Return [X, Y] of the center of cell containing provided text 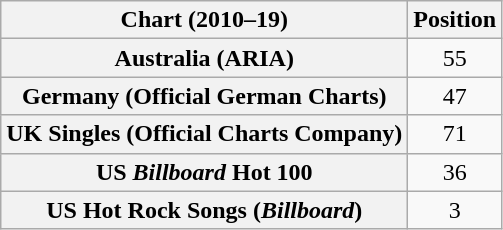
3 [455, 210]
Chart (2010–19) [204, 20]
Germany (Official German Charts) [204, 96]
47 [455, 96]
36 [455, 172]
55 [455, 58]
Position [455, 20]
71 [455, 134]
US Hot Rock Songs (Billboard) [204, 210]
Australia (ARIA) [204, 58]
UK Singles (Official Charts Company) [204, 134]
US Billboard Hot 100 [204, 172]
